Capture the cell that displays the provided text and extract its (x, y) central coordinate. 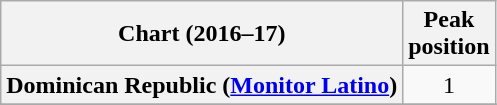
Chart (2016–17) (202, 34)
Dominican Republic (Monitor Latino) (202, 85)
1 (449, 85)
Peakposition (449, 34)
